From the cell containing the given text, extract its center point as [x, y] coordinate. 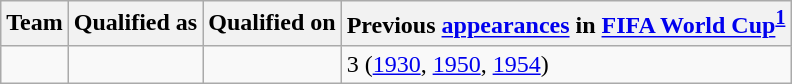
Previous appearances in FIFA World Cup1 [566, 24]
3 (1930, 1950, 1954) [566, 64]
Qualified on [272, 24]
Qualified as [135, 24]
Team [35, 24]
